From the cell containing the given text, extract its center point as [X, Y] coordinate. 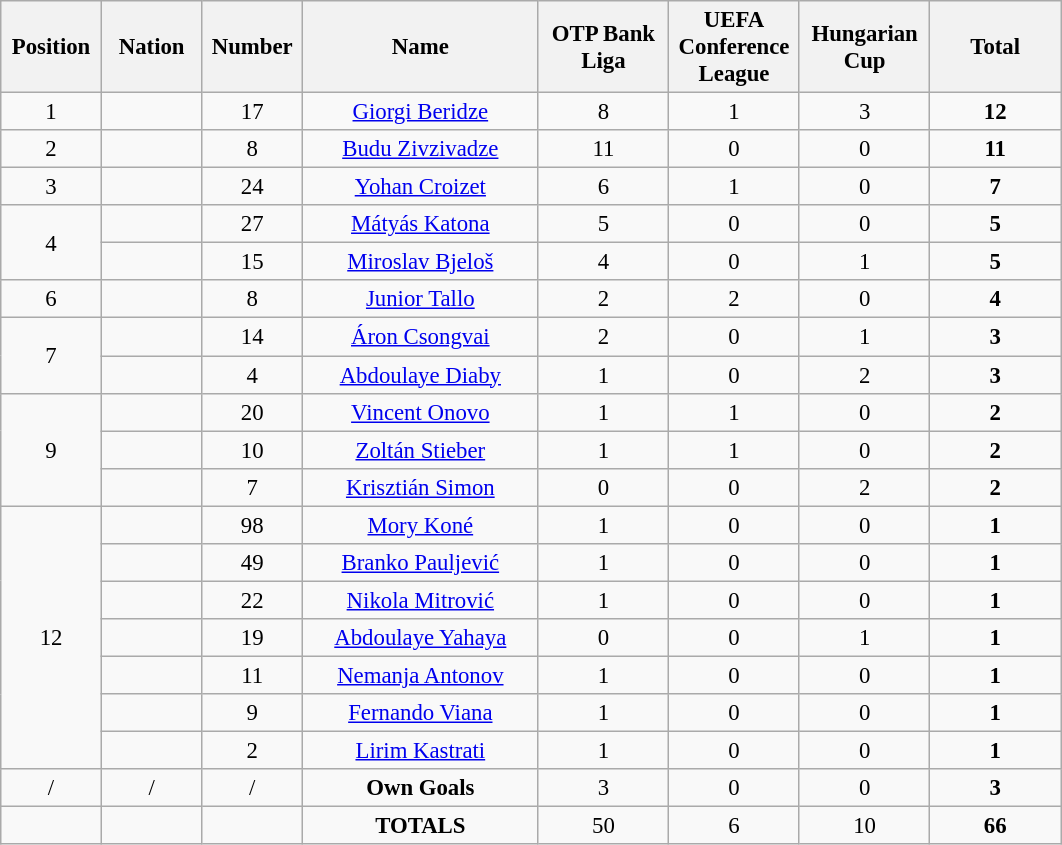
Branko Pauljević [421, 563]
Yohan Croizet [421, 187]
Own Goals [421, 788]
20 [252, 412]
Mory Koné [421, 525]
Name [421, 47]
Áron Csongvai [421, 337]
Abdoulaye Yahaya [421, 638]
49 [252, 563]
Total [996, 47]
Abdoulaye Diaby [421, 375]
50 [604, 826]
24 [252, 187]
Lirim Kastrati [421, 751]
Nation [152, 47]
UEFA Conference League [734, 47]
Budu Zivzivadze [421, 149]
Nemanja Antonov [421, 675]
Number [252, 47]
OTP Bank Liga [604, 47]
Fernando Viana [421, 713]
Position [52, 47]
27 [252, 224]
TOTALS [421, 826]
15 [252, 262]
Vincent Onovo [421, 412]
Mátyás Katona [421, 224]
Nikola Mitrović [421, 600]
Giorgi Beridze [421, 112]
17 [252, 112]
19 [252, 638]
Junior Tallo [421, 299]
Zoltán Stieber [421, 450]
Hungarian Cup [864, 47]
Miroslav Bjeloš [421, 262]
98 [252, 525]
Krisztián Simon [421, 487]
14 [252, 337]
66 [996, 826]
22 [252, 600]
